Identify which cell holds the provided text, then report its (X, Y) central coordinate. 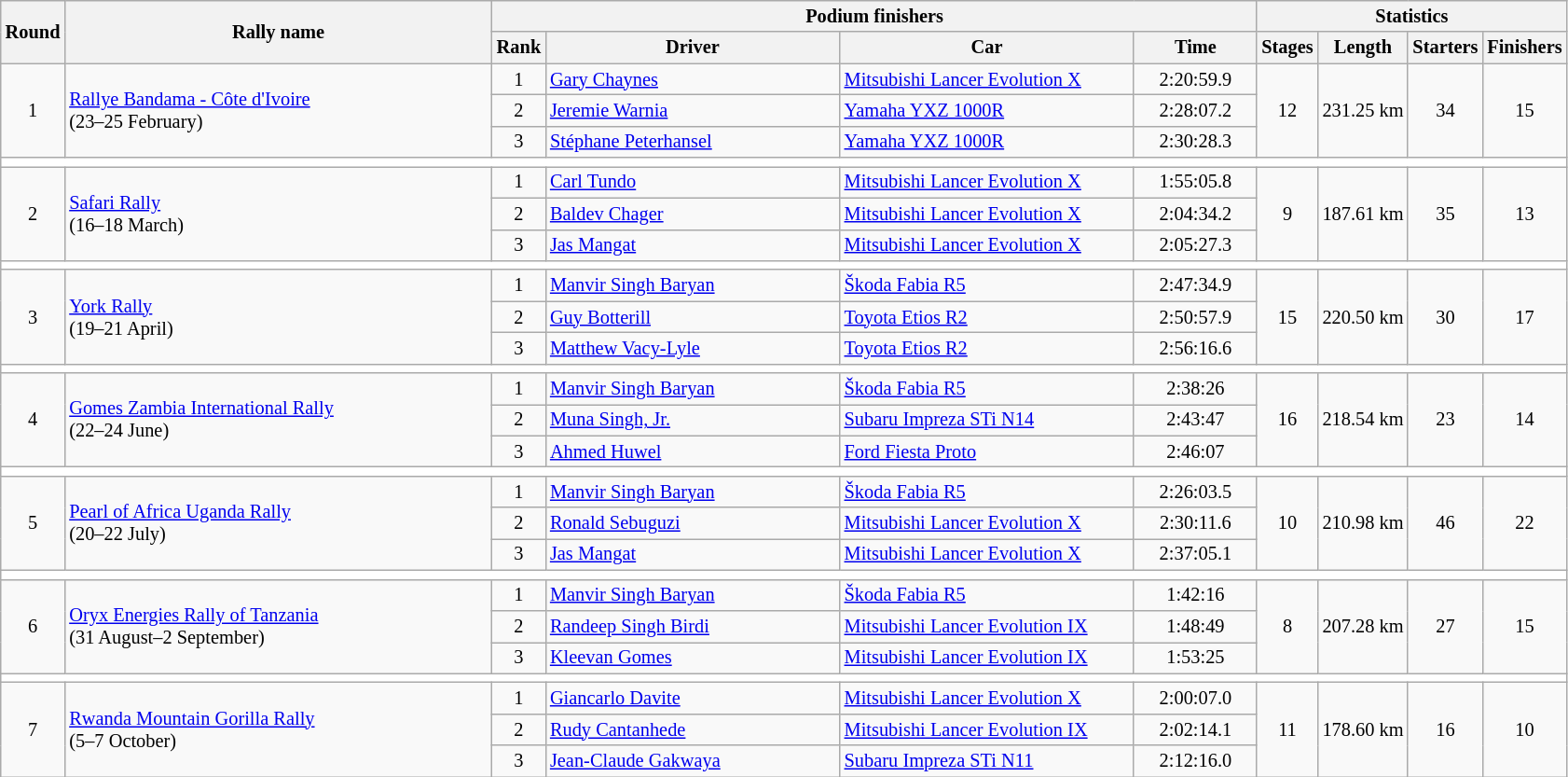
Rank (518, 48)
Jean-Claude Gakwaya (693, 761)
Stages (1286, 48)
Subaru Impreza STi N11 (987, 761)
Pearl of Africa Uganda Rally(20–22 July) (278, 522)
Matthew Vacy-Lyle (693, 348)
Driver (693, 48)
2:26:03.5 (1195, 492)
2:12:16.0 (1195, 761)
1:42:16 (1195, 595)
2:30:11.6 (1195, 523)
220.50 km (1363, 317)
6 (34, 627)
2:56:16.6 (1195, 348)
Carl Tundo (693, 182)
Round (34, 32)
2:30:28.3 (1195, 142)
York Rally(19–21 April) (278, 317)
Randeep Singh Birdi (693, 626)
Safari Rally(16–18 March) (278, 213)
2:37:05.1 (1195, 554)
207.28 km (1363, 627)
17 (1524, 317)
218.54 km (1363, 420)
4 (34, 420)
Rwanda Mountain Gorilla Rally(5–7 October) (278, 729)
2:02:14.1 (1195, 729)
Giancarlo Davite (693, 698)
2:00:07.0 (1195, 698)
13 (1524, 213)
Podium finishers (874, 16)
Time (1195, 48)
5 (34, 522)
210.98 km (1363, 522)
Ronald Sebuguzi (693, 523)
2:04:34.2 (1195, 214)
27 (1445, 627)
178.60 km (1363, 729)
Muna Singh, Jr. (693, 420)
Finishers (1524, 48)
187.61 km (1363, 213)
1:48:49 (1195, 626)
35 (1445, 213)
Car (987, 48)
9 (1286, 213)
2:20:59.9 (1195, 79)
2:38:26 (1195, 389)
Ford Fiesta Proto (987, 451)
1:53:25 (1195, 658)
Guy Botterill (693, 317)
2:28:07.2 (1195, 110)
12 (1286, 110)
Statistics (1411, 16)
Subaru Impreza STi N14 (987, 420)
Ahmed Huwel (693, 451)
46 (1445, 522)
2:50:57.9 (1195, 317)
Oryx Energies Rally of Tanzania(31 August–2 September) (278, 627)
Rally name (278, 32)
Gary Chaynes (693, 79)
2:46:07 (1195, 451)
Kleevan Gomes (693, 658)
Jeremie Warnia (693, 110)
Rallye Bandama - Côte d'Ivoire(23–25 February) (278, 110)
22 (1524, 522)
30 (1445, 317)
231.25 km (1363, 110)
Baldev Chager (693, 214)
Starters (1445, 48)
14 (1524, 420)
Stéphane Peterhansel (693, 142)
2:43:47 (1195, 420)
1:55:05.8 (1195, 182)
7 (34, 729)
34 (1445, 110)
2:47:34.9 (1195, 285)
Rudy Cantanhede (693, 729)
23 (1445, 420)
2:05:27.3 (1195, 245)
Gomes Zambia International Rally(22–24 June) (278, 420)
11 (1286, 729)
Length (1363, 48)
8 (1286, 627)
